Extract the (X, Y) coordinate from the center of the cell holding the provided text.  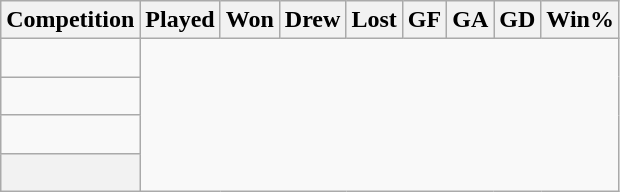
GD (518, 20)
Win% (580, 20)
Won (250, 20)
Drew (312, 20)
Played (180, 20)
GF (424, 20)
Competition (70, 20)
GA (470, 20)
Lost (374, 20)
